Return (X, Y) of the center of cell containing provided text 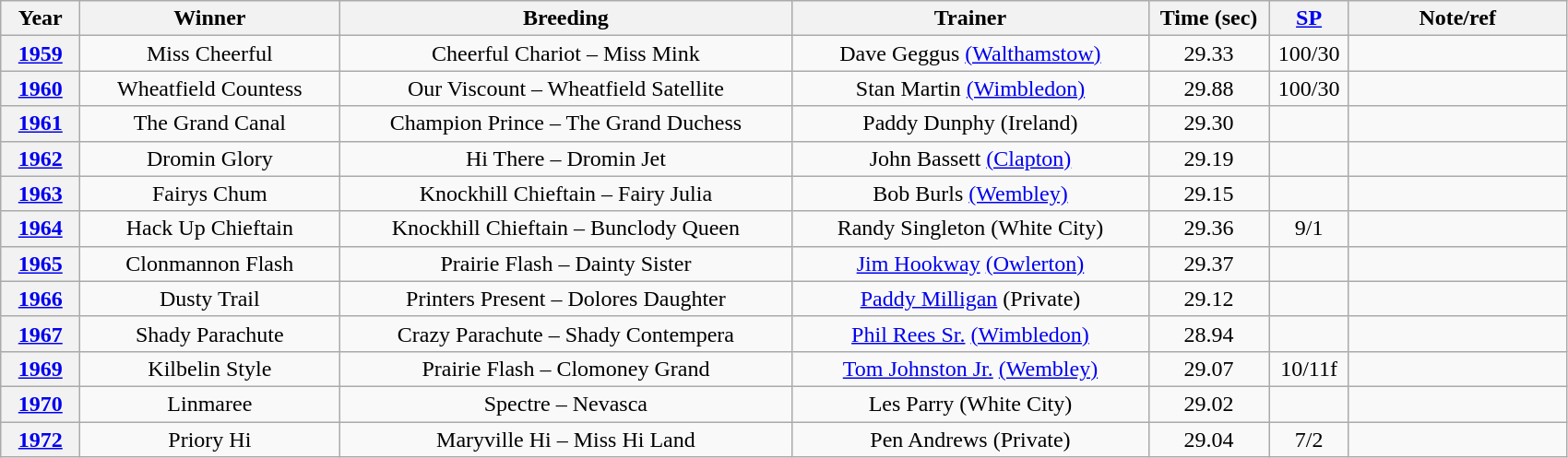
Jim Hookway (Owlerton) (970, 264)
Randy Singleton (White City) (970, 229)
John Bassett (Clapton) (970, 159)
Crazy Parachute – Shady Contempera (566, 334)
Our Viscount – Wheatfield Satellite (566, 88)
Hack Up Chieftain (210, 229)
Breeding (566, 18)
Printers Present – Dolores Daughter (566, 299)
Hi There – Dromin Jet (566, 159)
29.02 (1208, 404)
Paddy Dunphy (Ireland) (970, 123)
29.07 (1208, 369)
Knockhill Chieftain – Fairy Julia (566, 194)
Bob Burls (Wembley) (970, 194)
1960 (41, 88)
1969 (41, 369)
Prairie Flash – Clomoney Grand (566, 369)
1972 (41, 440)
Knockhill Chieftain – Bunclody Queen (566, 229)
Linmaree (210, 404)
29.04 (1208, 440)
9/1 (1309, 229)
Les Parry (White City) (970, 404)
Shady Parachute (210, 334)
Champion Prince – The Grand Duchess (566, 123)
Tom Johnston Jr. (Wembley) (970, 369)
SP (1309, 18)
1966 (41, 299)
29.88 (1208, 88)
1970 (41, 404)
1965 (41, 264)
Kilbelin Style (210, 369)
Cheerful Chariot – Miss Mink (566, 53)
Phil Rees Sr. (Wimbledon) (970, 334)
Stan Martin (Wimbledon) (970, 88)
29.37 (1208, 264)
7/2 (1309, 440)
Dromin Glory (210, 159)
Prairie Flash – Dainty Sister (566, 264)
Wheatfield Countess (210, 88)
Dave Geggus (Walthamstow) (970, 53)
Fairys Chum (210, 194)
1961 (41, 123)
Priory Hi (210, 440)
Winner (210, 18)
29.19 (1208, 159)
The Grand Canal (210, 123)
29.36 (1208, 229)
1963 (41, 194)
Note/ref (1457, 18)
Dusty Trail (210, 299)
29.15 (1208, 194)
1962 (41, 159)
Pen Andrews (Private) (970, 440)
Miss Cheerful (210, 53)
28.94 (1208, 334)
Clonmannon Flash (210, 264)
Time (sec) (1208, 18)
Year (41, 18)
Maryville Hi – Miss Hi Land (566, 440)
1959 (41, 53)
29.12 (1208, 299)
29.30 (1208, 123)
Trainer (970, 18)
Paddy Milligan (Private) (970, 299)
29.33 (1208, 53)
1964 (41, 229)
1967 (41, 334)
Spectre – Nevasca (566, 404)
10/11f (1309, 369)
